For the text-containing cell, return its midpoint in (X, Y) coordinate format. 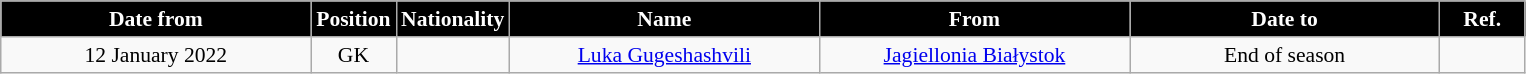
Luka Gugeshashvili (664, 55)
End of season (1285, 55)
Ref. (1482, 19)
Date from (156, 19)
Position (354, 19)
Jagiellonia Białystok (974, 55)
GK (354, 55)
Name (664, 19)
Nationality (452, 19)
12 January 2022 (156, 55)
From (974, 19)
Date to (1285, 19)
